Return the (X, Y) coordinate for the center point of the cell that contains the specified text.  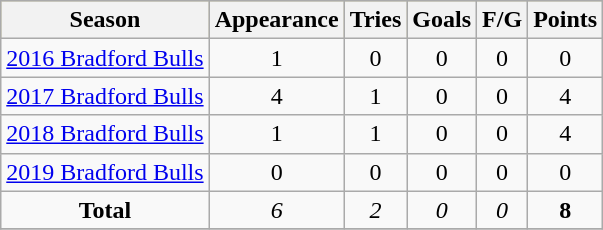
Goals (442, 20)
Points (566, 20)
8 (566, 210)
2016 Bradford Bulls (105, 58)
F/G (502, 20)
Total (105, 210)
2019 Bradford Bulls (105, 172)
Tries (376, 20)
6 (276, 210)
2017 Bradford Bulls (105, 96)
2018 Bradford Bulls (105, 134)
Appearance (276, 20)
2 (376, 210)
Season (105, 20)
